Extract the [x, y] coordinate from the center of the cell holding the provided text.  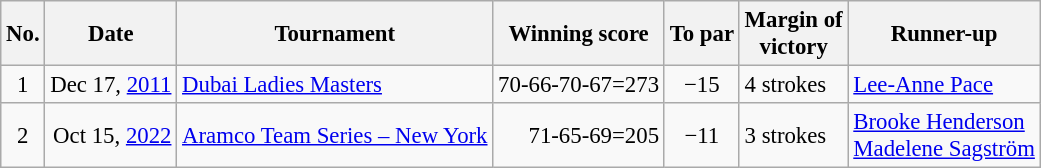
Dec 17, 2011 [111, 85]
Runner-up [944, 34]
To par [702, 34]
−15 [702, 85]
Date [111, 34]
Winning score [579, 34]
−11 [702, 136]
71-65-69=205 [579, 136]
No. [23, 34]
70-66-70-67=273 [579, 85]
Aramco Team Series – New York [335, 136]
4 strokes [794, 85]
3 strokes [794, 136]
Lee-Anne Pace [944, 85]
2 [23, 136]
Margin ofvictory [794, 34]
Brooke Henderson Madelene Sagström [944, 136]
Tournament [335, 34]
Dubai Ladies Masters [335, 85]
Oct 15, 2022 [111, 136]
1 [23, 85]
